Find where the given text appears and provide that cell's center as (X, Y) coordinate. 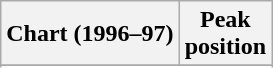
Chart (1996–97) (90, 34)
Peakposition (225, 34)
